Output the [x, y] coordinate of the center of the cell containing the given text.  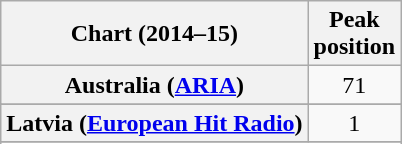
Chart (2014–15) [154, 34]
Latvia (European Hit Radio) [154, 123]
71 [354, 85]
Peakposition [354, 34]
1 [354, 123]
Australia (ARIA) [154, 85]
